Return (X, Y) of the center of cell containing provided text 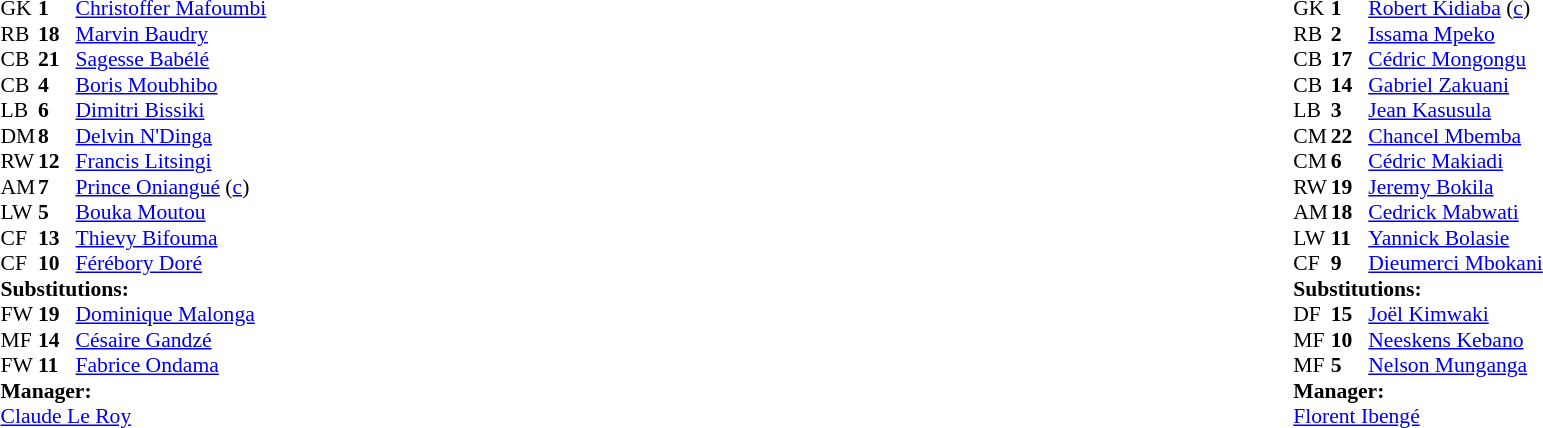
Marvin Baudry (172, 34)
Neeskens Kebano (1455, 340)
22 (1350, 136)
Yannick Bolasie (1455, 238)
Boris Moubhibo (172, 85)
DM (19, 136)
Chancel Mbemba (1455, 136)
Cedrick Mabwati (1455, 213)
Prince Oniangué (c) (172, 187)
Bouka Moutou (172, 213)
13 (57, 238)
Dominique Malonga (172, 315)
15 (1350, 315)
12 (57, 161)
Thievy Bifouma (172, 238)
Dieumerci Mbokani (1455, 263)
Dimitri Bissiki (172, 111)
9 (1350, 263)
Nelson Munganga (1455, 365)
Férébory Doré (172, 263)
21 (57, 59)
Jean Kasusula (1455, 111)
Gabriel Zakuani (1455, 85)
DF (1312, 315)
Joël Kimwaki (1455, 315)
Fabrice Ondama (172, 365)
17 (1350, 59)
Cédric Mongongu (1455, 59)
7 (57, 187)
8 (57, 136)
Sagesse Babélé (172, 59)
3 (1350, 111)
Francis Litsingi (172, 161)
Jeremy Bokila (1455, 187)
4 (57, 85)
Delvin N'Dinga (172, 136)
Césaire Gandzé (172, 340)
2 (1350, 34)
Issama Mpeko (1455, 34)
Cédric Makiadi (1455, 161)
